Output the [X, Y] coordinate of the center of the cell containing the given text.  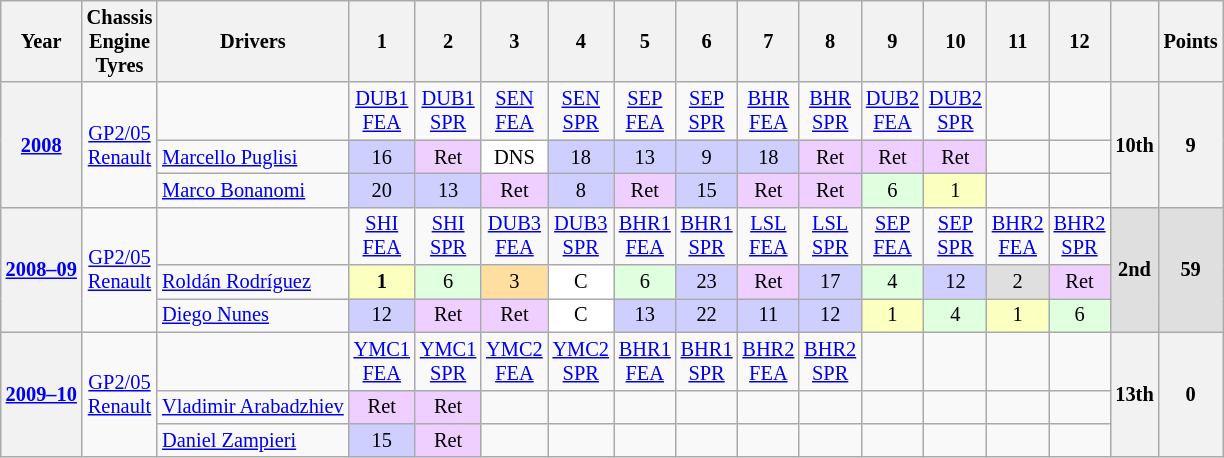
LSLSPR [830, 236]
2008 [42, 144]
ChassisEngineTyres [120, 41]
Diego Nunes [252, 315]
16 [382, 157]
0 [1191, 394]
10 [956, 41]
DNS [514, 157]
DUB3SPR [581, 236]
Year [42, 41]
BHRSPR [830, 111]
2nd [1134, 270]
YMC2FEA [514, 361]
SHIFEA [382, 236]
DUB3FEA [514, 236]
7 [768, 41]
SHISPR [448, 236]
13th [1134, 394]
2009–10 [42, 394]
5 [645, 41]
DUB1FEA [382, 111]
Vladimir Arabadzhiev [252, 407]
YMC1SPR [448, 361]
DUB1SPR [448, 111]
SENFEA [514, 111]
DUB2SPR [956, 111]
17 [830, 282]
Daniel Zampieri [252, 440]
Marco Bonanomi [252, 190]
2008–09 [42, 270]
BHRFEA [768, 111]
SENSPR [581, 111]
YMC2SPR [581, 361]
YMC1FEA [382, 361]
23 [707, 282]
Roldán Rodríguez [252, 282]
DUB2FEA [892, 111]
10th [1134, 144]
59 [1191, 270]
20 [382, 190]
22 [707, 315]
Points [1191, 41]
Marcello Puglisi [252, 157]
LSLFEA [768, 236]
Drivers [252, 41]
